Scan for the cell matching the given text and deliver its [x, y] coordinate at center. 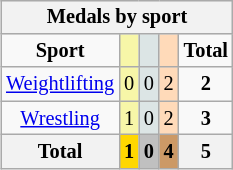
Sport [60, 51]
4 [169, 152]
5 [206, 152]
Medals by sport [117, 17]
Weightlifting [60, 84]
Wrestling [60, 118]
3 [206, 118]
